Find where the given text appears and provide that cell's center as [x, y] coordinate. 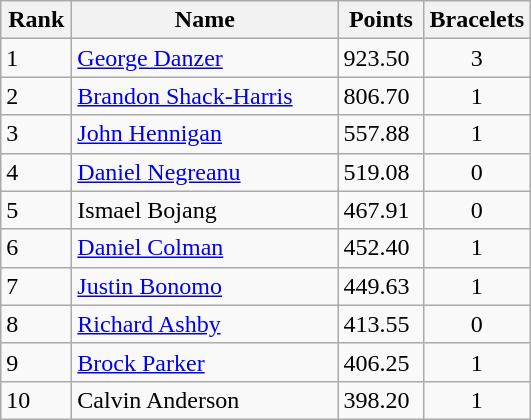
Points [381, 20]
George Danzer [205, 58]
467.91 [381, 210]
6 [36, 248]
Ismael Bojang [205, 210]
413.55 [381, 324]
452.40 [381, 248]
John Hennigan [205, 134]
2 [36, 96]
Bracelets [477, 20]
8 [36, 324]
9 [36, 362]
406.25 [381, 362]
Richard Ashby [205, 324]
557.88 [381, 134]
Brandon Shack-Harris [205, 96]
Rank [36, 20]
923.50 [381, 58]
449.63 [381, 286]
Daniel Colman [205, 248]
Name [205, 20]
Justin Bonomo [205, 286]
10 [36, 400]
Daniel Negreanu [205, 172]
519.08 [381, 172]
5 [36, 210]
Brock Parker [205, 362]
4 [36, 172]
806.70 [381, 96]
Calvin Anderson [205, 400]
398.20 [381, 400]
7 [36, 286]
